Detect which cell encompasses the target text, then output its (X, Y) center coordinate. 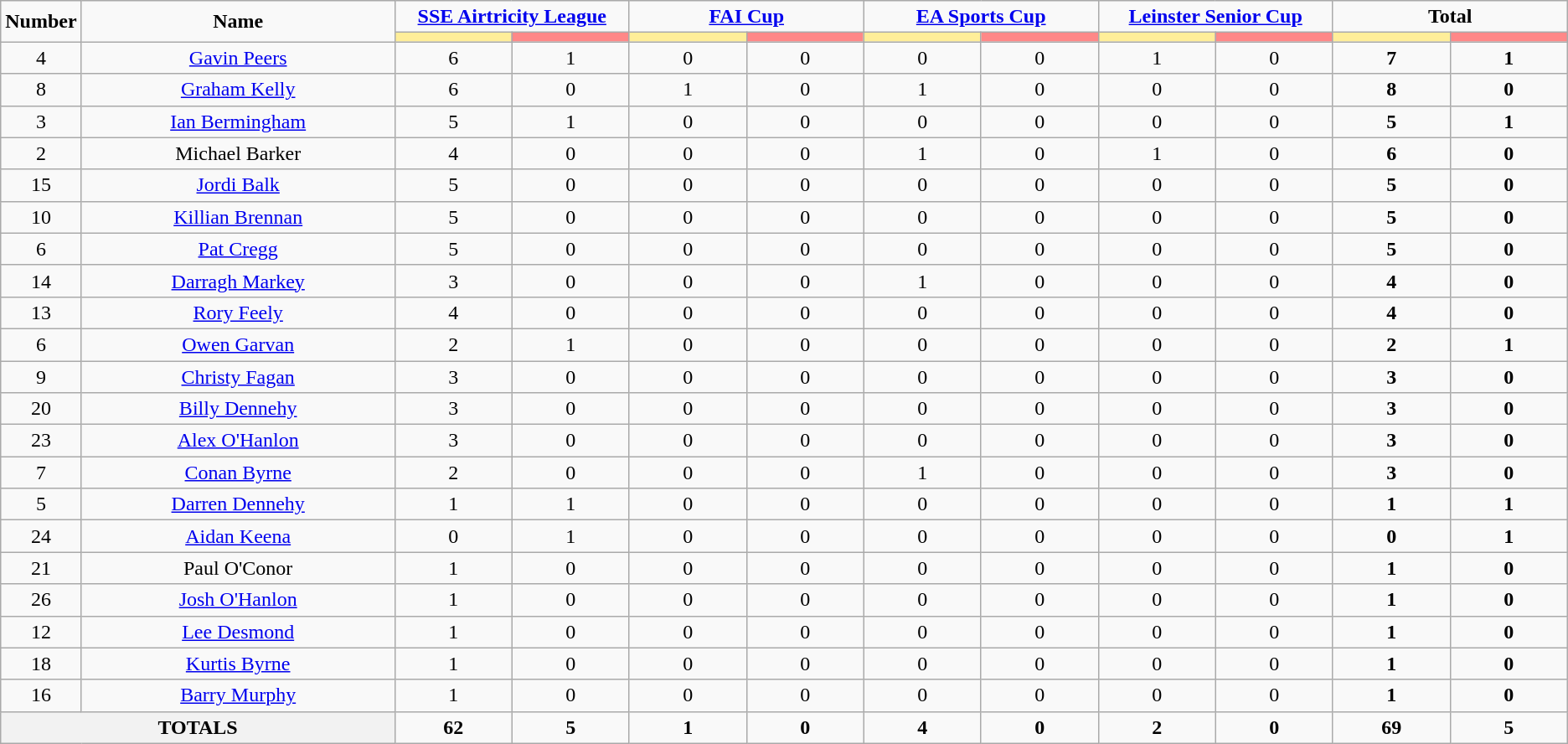
EA Sports Cup (981, 17)
23 (41, 441)
Name (238, 22)
Alex O'Hanlon (238, 441)
24 (41, 536)
Paul O'Conor (238, 568)
Christy Fagan (238, 376)
20 (41, 409)
Darragh Markey (238, 281)
Ian Bermingham (238, 121)
62 (453, 727)
21 (41, 568)
FAI Cup (746, 17)
Darren Dennehy (238, 504)
Gavin Peers (238, 58)
Lee Desmond (238, 632)
Owen Garvan (238, 344)
Pat Cregg (238, 249)
Aidan Keena (238, 536)
Rory Feely (238, 313)
Killian Brennan (238, 217)
TOTALS (198, 727)
Graham Kelly (238, 90)
Jordi Balk (238, 185)
9 (41, 376)
18 (41, 664)
10 (41, 217)
15 (41, 185)
SSE Airtricity League (512, 17)
16 (41, 695)
Billy Dennehy (238, 409)
Conan Byrne (238, 473)
13 (41, 313)
Leinster Senior Cup (1215, 17)
Barry Murphy (238, 695)
14 (41, 281)
26 (41, 600)
Total (1450, 17)
Michael Barker (238, 153)
12 (41, 632)
Kurtis Byrne (238, 664)
Josh O'Hanlon (238, 600)
Number (41, 22)
69 (1391, 727)
